Scan for the cell matching the given text and deliver its (x, y) coordinate at center. 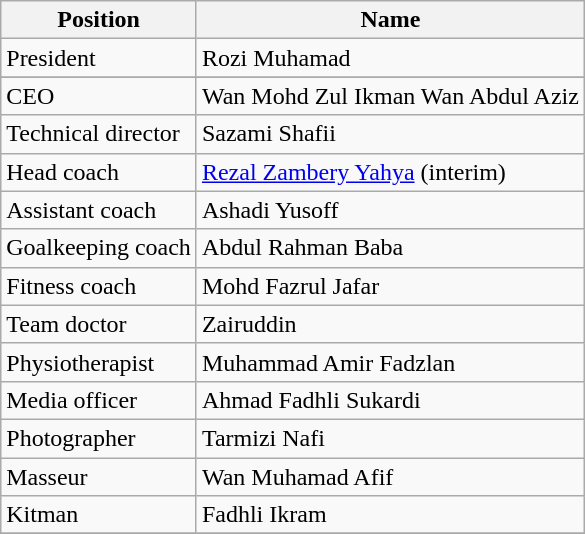
Physiotherapist (99, 362)
Ahmad Fadhli Sukardi (390, 400)
Sazami Shafii (390, 134)
Kitman (99, 515)
Fadhli Ikram (390, 515)
Assistant coach (99, 210)
Masseur (99, 477)
Ashadi Yusoff (390, 210)
President (99, 58)
Team doctor (99, 324)
Photographer (99, 438)
Fitness coach (99, 286)
Muhammad Amir Fadzlan (390, 362)
Rezal Zambery Yahya (interim) (390, 172)
Media officer (99, 400)
Tarmizi Nafi (390, 438)
CEO (99, 96)
Name (390, 20)
Technical director (99, 134)
Abdul Rahman Baba (390, 248)
Head coach (99, 172)
Rozi Muhamad (390, 58)
Goalkeeping coach (99, 248)
Zairuddin (390, 324)
Mohd Fazrul Jafar (390, 286)
Position (99, 20)
Wan Mohd Zul Ikman Wan Abdul Aziz (390, 96)
Wan Muhamad Afif (390, 477)
